Output the (X, Y) coordinate of the center of the cell containing the given text.  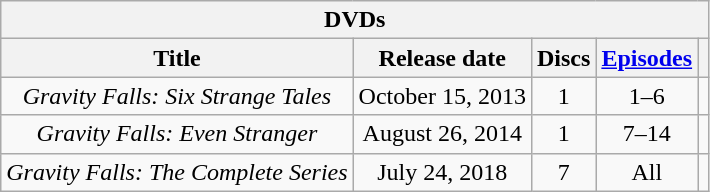
7 (563, 172)
DVDs (355, 20)
1–6 (647, 96)
August 26, 2014 (442, 134)
Episodes (647, 58)
October 15, 2013 (442, 96)
Gravity Falls: The Complete Series (177, 172)
Title (177, 58)
7–14 (647, 134)
Gravity Falls: Even Stranger (177, 134)
Release date (442, 58)
Discs (563, 58)
Gravity Falls: Six Strange Tales (177, 96)
July 24, 2018 (442, 172)
All (647, 172)
